For the text-containing cell, return its midpoint in [X, Y] coordinate format. 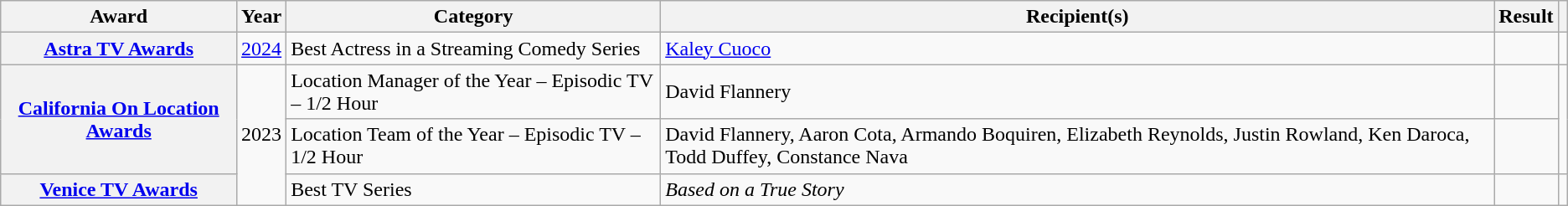
Kaley Cuoco [1077, 49]
Location Manager of the Year – Episodic TV – 1/2 Hour [474, 92]
Based on a True Story [1077, 189]
Category [474, 17]
David Flannery, Aaron Cota, Armando Boquiren, Elizabeth Reynolds, Justin Rowland, Ken Daroca, Todd Duffey, Constance Nava [1077, 146]
Venice TV Awards [119, 189]
David Flannery [1077, 92]
Year [261, 17]
2023 [261, 135]
Result [1526, 17]
California On Location Awards [119, 119]
Astra TV Awards [119, 49]
Recipient(s) [1077, 17]
2024 [261, 49]
Best TV Series [474, 189]
Award [119, 17]
Best Actress in a Streaming Comedy Series [474, 49]
Location Team of the Year – Episodic TV – 1/2 Hour [474, 146]
